Locate the cell with the specified text and output its [x, y] center coordinate. 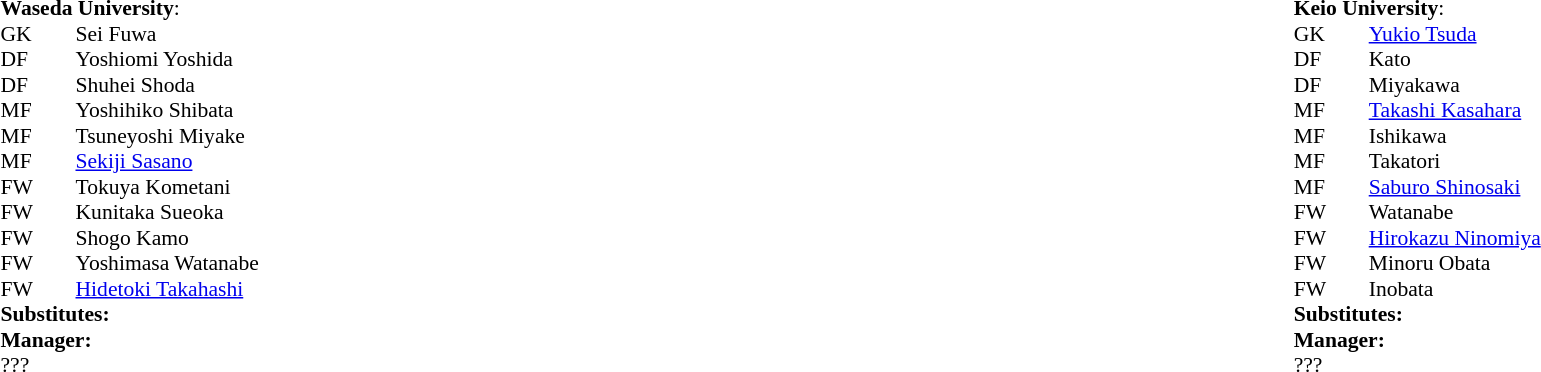
Watanabe [1455, 213]
Takatori [1455, 161]
Kato [1455, 59]
Saburo Shinosaki [1455, 187]
Yoshihiko Shibata [168, 111]
Sei Fuwa [168, 34]
Shogo Kamo [168, 238]
Tokuya Kometani [168, 187]
Miyakawa [1455, 85]
Yukio Tsuda [1455, 34]
Kunitaka Sueoka [168, 213]
Yoshimasa Watanabe [168, 263]
Takashi Kasahara [1455, 111]
Hirokazu Ninomiya [1455, 238]
Hidetoki Takahashi [168, 289]
Inobata [1455, 289]
Yoshiomi Yoshida [168, 59]
Ishikawa [1455, 136]
Tsuneyoshi Miyake [168, 136]
Minoru Obata [1455, 263]
Shuhei Shoda [168, 85]
Sekiji Sasano [168, 161]
